For the text-containing cell, return its midpoint in [x, y] coordinate format. 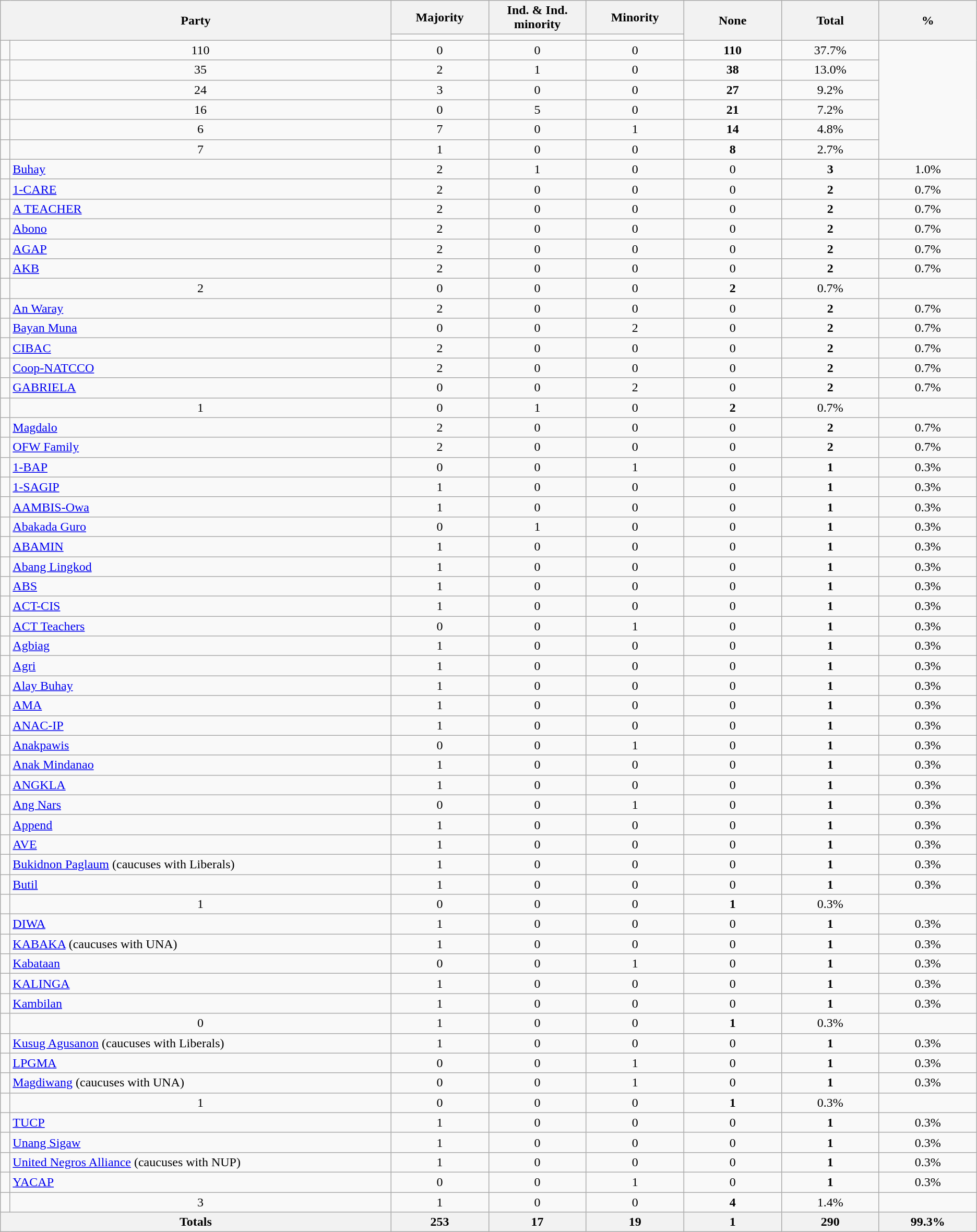
2.7% [830, 149]
AGAP [200, 249]
Party [196, 20]
Abono [200, 229]
1.4% [830, 1202]
19 [635, 1222]
21 [733, 110]
Ang Nars [200, 805]
Bukidnon Paglaum (caucuses with Liberals) [200, 864]
Coop-NATCCO [200, 368]
% [928, 20]
United Negros Alliance (caucuses with NUP) [200, 1162]
Magdiwang (caucuses with UNA) [200, 1083]
Ind. & Ind. minority [538, 18]
Buhay [200, 169]
ANGKLA [200, 785]
AMA [200, 705]
Alay Buhay [200, 686]
6 [200, 129]
YACAP [200, 1182]
Magdalo [200, 427]
ABS [200, 587]
Total [830, 20]
Totals [196, 1222]
5 [538, 110]
27 [733, 90]
9.2% [830, 90]
A TEACHER [200, 209]
38 [733, 70]
Anak Mindanao [200, 765]
DIWA [200, 924]
Abakada Guro [200, 527]
CIBAC [200, 348]
Kabataan [200, 964]
Agri [200, 666]
Anakpawis [200, 745]
ABAMIN [200, 546]
1-SAGIP [200, 487]
None [733, 20]
24 [200, 90]
16 [200, 110]
4.8% [830, 129]
290 [830, 1222]
Append [200, 824]
AAMBIS-Owa [200, 507]
Abang Lingkod [200, 566]
OFW Family [200, 447]
Kambilan [200, 1003]
35 [200, 70]
KABAKA (caucuses with UNA) [200, 944]
17 [538, 1222]
253 [439, 1222]
14 [733, 129]
1-BAP [200, 467]
1-CARE [200, 189]
4 [733, 1202]
Unang Sigaw [200, 1142]
13.0% [830, 70]
ACT-CIS [200, 606]
LPGMA [200, 1063]
Majority [439, 18]
ANAC-IP [200, 725]
TUCP [200, 1122]
AKB [200, 269]
AVE [200, 844]
Butil [200, 884]
Agbiag [200, 646]
8 [733, 149]
7.2% [830, 110]
Bayan Muna [200, 328]
Minority [635, 18]
KALINGA [200, 984]
ACT Teachers [200, 626]
An Waray [200, 308]
37.7% [830, 50]
99.3% [928, 1222]
Kusug Agusanon (caucuses with Liberals) [200, 1043]
GABRIELA [200, 388]
1.0% [928, 169]
